Extract the (x, y) coordinate from the center of the cell holding the provided text.  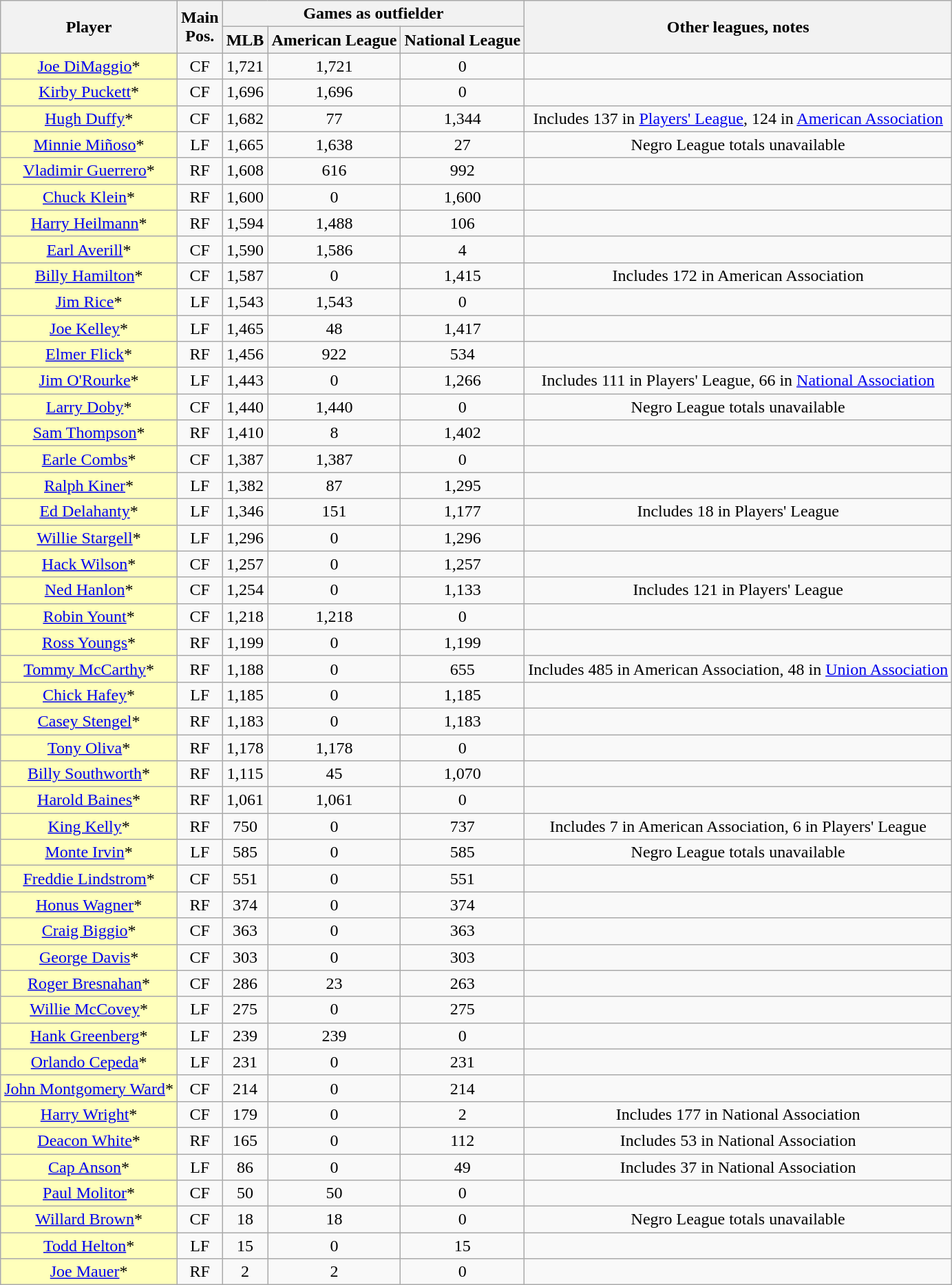
Includes 7 in American Association, 6 in Players' League (738, 826)
165 (245, 1140)
1,402 (463, 433)
Tommy McCarthy* (89, 669)
Jim O'Rourke* (89, 381)
1,188 (245, 669)
Ralph Kiner* (89, 485)
Includes 121 in Players' League (738, 590)
179 (245, 1114)
1,590 (245, 249)
Jim Rice* (89, 302)
Larry Doby* (89, 407)
Tony Oliva* (89, 747)
737 (463, 826)
Joe Kelley* (89, 328)
Freddie Lindstrom* (89, 879)
National League (463, 40)
922 (335, 355)
1,295 (463, 485)
Billy Southworth* (89, 774)
655 (463, 669)
Earle Combs* (89, 459)
49 (463, 1167)
Hugh Duffy* (89, 118)
750 (245, 826)
Harry Wright* (89, 1114)
Player (89, 27)
1,488 (335, 223)
1,665 (245, 145)
John Montgomery Ward* (89, 1088)
1,638 (335, 145)
1,115 (245, 774)
King Kelly* (89, 826)
1,133 (463, 590)
1,266 (463, 381)
1,382 (245, 485)
1,608 (245, 171)
MLB (245, 40)
Includes 172 in American Association (738, 275)
Robin Yount* (89, 616)
86 (245, 1167)
Cap Anson* (89, 1167)
Vladimir Guerrero* (89, 171)
Paul Molitor* (89, 1193)
8 (335, 433)
27 (463, 145)
Includes 111 in Players' League, 66 in National Association (738, 381)
Craig Biggio* (89, 931)
Deacon White* (89, 1140)
Other leagues, notes (738, 27)
112 (463, 1140)
Includes 18 in Players' League (738, 512)
Orlando Cepeda* (89, 1062)
1,346 (245, 512)
Chuck Klein* (89, 197)
Hack Wilson* (89, 564)
Ross Youngs* (89, 642)
Todd Helton* (89, 1246)
Includes 137 in Players' League, 124 in American Association (738, 118)
48 (335, 328)
1,417 (463, 328)
Kirby Puckett* (89, 92)
Games as outfielder (373, 14)
Willard Brown* (89, 1220)
151 (335, 512)
Harry Heilmann* (89, 223)
Joe Mauer* (89, 1272)
Sam Thompson* (89, 433)
1,586 (335, 249)
Casey Stengel* (89, 721)
106 (463, 223)
Harold Baines* (89, 800)
Hank Greenberg* (89, 1036)
American League (335, 40)
Ed Delahanty* (89, 512)
1,410 (245, 433)
263 (463, 983)
Earl Averill* (89, 249)
Billy Hamilton* (89, 275)
1,415 (463, 275)
Includes 53 in National Association (738, 1140)
Minnie Miñoso* (89, 145)
Includes 37 in National Association (738, 1167)
Includes 177 in National Association (738, 1114)
1,587 (245, 275)
87 (335, 485)
Honus Wagner* (89, 905)
Ned Hanlon* (89, 590)
Includes 485 in American Association, 48 in Union Association (738, 669)
534 (463, 355)
286 (245, 983)
George Davis* (89, 957)
Elmer Flick* (89, 355)
1,443 (245, 381)
Chick Hafey* (89, 695)
23 (335, 983)
4 (463, 249)
1,465 (245, 328)
Monte Irvin* (89, 853)
1,682 (245, 118)
Roger Bresnahan* (89, 983)
992 (463, 171)
1,594 (245, 223)
1,456 (245, 355)
Joe DiMaggio* (89, 66)
MainPos. (200, 27)
45 (335, 774)
1,344 (463, 118)
616 (335, 171)
1,177 (463, 512)
1,070 (463, 774)
Willie McCovey* (89, 1010)
77 (335, 118)
1,254 (245, 590)
Willie Stargell* (89, 538)
